For the text-containing cell, return its midpoint in [X, Y] coordinate format. 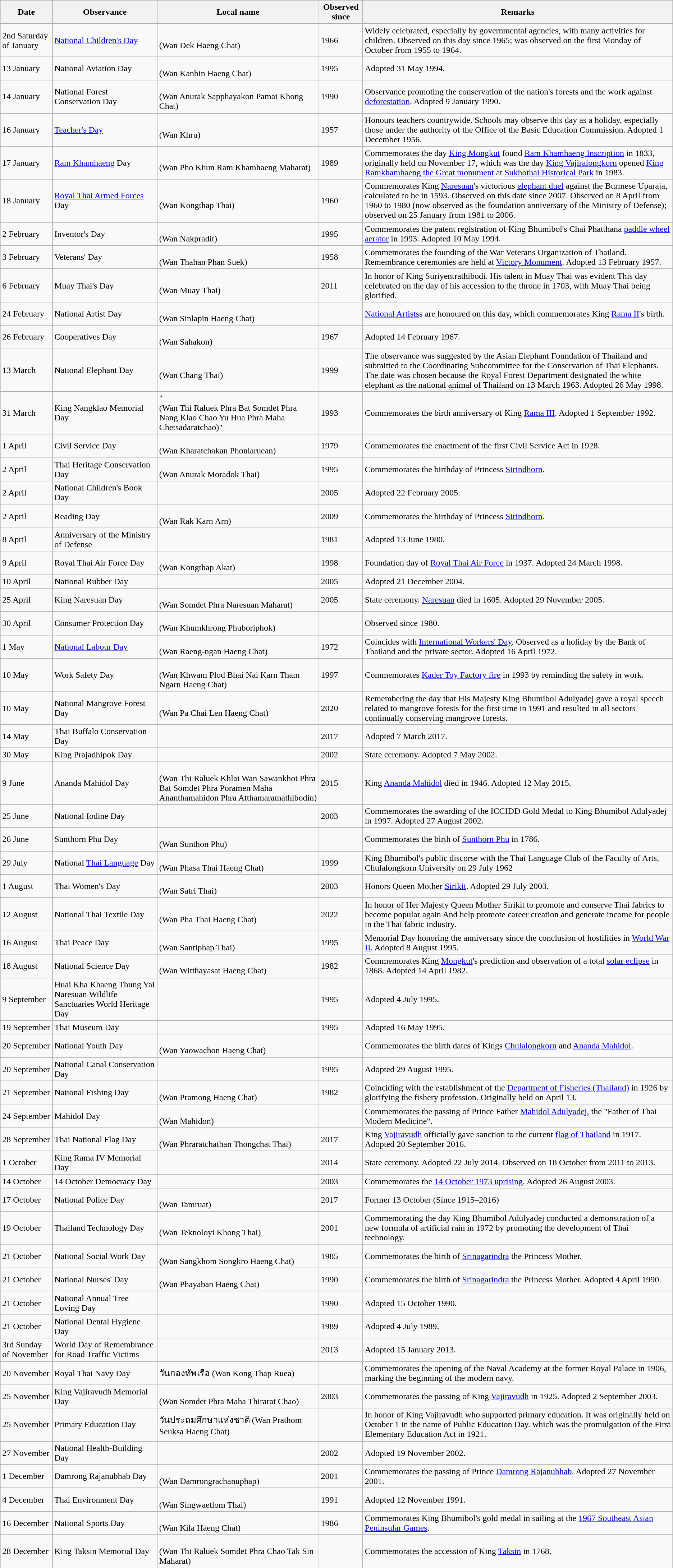
State ceremony. Naresuan died in 1605. Adopted 29 November 2005. [518, 600]
Primary Education Day [105, 1425]
National Youth Day [105, 1046]
(Wan Tamruat) [238, 1200]
10 April [27, 581]
(Wan Kila Haeng Chat) [238, 1523]
19 October [27, 1228]
2009 [341, 516]
1 August [27, 886]
National Children's Day [105, 40]
1998 [341, 563]
13 March [27, 370]
King Nangklao Memorial Day [105, 413]
Thai Buffalo Conservation Day [105, 736]
9 April [27, 563]
National Artistss are honoured on this day, which commemorates King Rama II's birth. [518, 313]
National Annual Tree Loving Day [105, 1303]
Adopted 13 June 1980. [518, 540]
1 May [27, 647]
21 September [27, 1092]
King Vajiravudh officially gave sanction to the current flag of Thailand in 1917. Adopted 20 September 2016. [518, 1139]
Coincides with International Workers' Day. Observed as a holiday by the Bank of Thailand and the private sector. Adopted 16 April 1972. [518, 647]
State ceremony. Adopted 22 July 2014. Observed on 18 October from 2011 to 2013. [518, 1163]
Commemorates King Bhumibol's gold medal in sailing at the 1967 Southeast Asian Peninsular Games. [518, 1523]
(Wan Kongthap Akat) [238, 563]
9 June [27, 783]
National Sports Day [105, 1523]
25 April [27, 600]
King Bhumibol's public discorse with the Thai Language Club of the Faculty of Arts, Chulalongkorn University on 29 July 1962 [518, 863]
12 August [27, 914]
26 June [27, 839]
(Wan Khumkhrong Phuboriphok) [238, 623]
Adopted 31 May 1994. [518, 68]
Adopted 19 November 2002. [518, 1453]
Foundation day of Royal Thai Air Force in 1937. Adopted 24 March 1998. [518, 563]
2014 [341, 1163]
Royal Thai Navy Day [105, 1373]
Memorial Day honoring the anniversary since the conclusion of hostilities in World War II. Adopted 8 August 1995. [518, 943]
(Wan Anurak Sapphayakon Pamai Khong Chat) [238, 97]
Civil Service Day [105, 446]
National Iodine Day [105, 816]
Reading Day [105, 516]
8 April [27, 540]
Commemorates the enactment of the first Civil Service Act in 1928. [518, 446]
(Wan Sunthon Phu) [238, 839]
1957 [341, 130]
4 December [27, 1500]
24 February [27, 313]
Sunthorn Phu Day [105, 839]
24 September [27, 1116]
(Wan Raeng-ngan Haeng Chat) [238, 647]
3 February [27, 257]
Adopted 15 January 2013. [518, 1350]
Observed since [341, 12]
Observance [105, 12]
National Thai Language Day [105, 863]
National Nurses' Day [105, 1280]
Adopted 7 March 2017. [518, 736]
King Naresuan Day [105, 600]
National Science Day [105, 966]
(Wan Santiphap Thai) [238, 943]
1991 [341, 1500]
30 April [27, 623]
17 January [27, 163]
(Wan Pa Chai Len Haeng Chat) [238, 708]
Thai Museum Day [105, 1027]
(Wan Muay Thai) [238, 285]
19 September [27, 1027]
Ram Khamhaeng Day [105, 163]
National Elephant Day [105, 370]
(Wan Nakpradit) [238, 234]
1967 [341, 337]
Commemorates the 14 October 1973 uprising. Adopted 26 August 2003. [518, 1181]
" (Wan Thi Raluek Phra Bat Somdet Phra Nang Klao Chao Yu Hua Phra Maha Chetsadaratchao)" [238, 413]
Inventor's Day [105, 234]
(Wan Khru) [238, 130]
14 May [27, 736]
28 December [27, 1551]
Local name [238, 12]
14 January [27, 97]
(Wan Pramong Haeng Chat) [238, 1092]
Work Safety Day [105, 675]
National Social Work Day [105, 1256]
(Wan Sahakon) [238, 337]
9 September [27, 999]
(Wan Rak Karn Arn) [238, 516]
Adopted 21 December 2004. [518, 581]
National Canal Conservation Day [105, 1069]
Commemorates Kader Toy Factory fire in 1993 by reminding the safety in work. [518, 675]
Royal Thai Armed Forces Day [105, 200]
(Wan Kharatchakan Phonlaruean) [238, 446]
(Wan Pho Khun Ram Khamhaeng Maharat) [238, 163]
1972 [341, 647]
Thai Women's Day [105, 886]
1960 [341, 200]
(Wan Phasa Thai Haeng Chat) [238, 863]
17 October [27, 1200]
2013 [341, 1350]
1997 [341, 675]
16 December [27, 1523]
(Wan Kanbin Haeng Chat) [238, 68]
18 January [27, 200]
(Wan Singwaetlom Thai) [238, 1500]
29 July [27, 863]
Royal Thai Air Force Day [105, 563]
Honors Queen Mother Sirikit. Adopted 29 July 2003. [518, 886]
(Wan Thahan Phan Suek) [238, 257]
1986 [341, 1523]
14 October Democracy Day [105, 1181]
Anniversary of the Ministry of Defense [105, 540]
National Police Day [105, 1200]
3rd Sunday of November [27, 1350]
National Mangrove Forest Day [105, 708]
National Aviation Day [105, 68]
Commemorates the passing of Prince Damrong Rajanubhab. Adopted 27 November 2001. [518, 1476]
2022 [341, 914]
Thailand Technology Day [105, 1228]
20 November [27, 1373]
National Fishing Day [105, 1092]
Damrong Rajanubhab Day [105, 1476]
World Day of Remembrance for Road Traffic Victims [105, 1350]
Commemorates the opening of the Naval Academy at the former Royal Palace in 1906, marking the beginning of the modern navy. [518, 1373]
Commemorates the birth anniversary of King Rama III. Adopted 1 September 1992. [518, 413]
(Wan Kongthap Thai) [238, 200]
(Wan Khwam Plod Bhai Nai Karn Tham Ngarn Haeng Chat) [238, 675]
Commemorates the passing of King Vajiravudh in 1925. Adopted 2 September 2003. [518, 1396]
Observance promoting the conservation of the nation's forests and the work against deforestation. Adopted 9 January 1990. [518, 97]
State ceremony. Adopted 7 May 2002. [518, 755]
National Rubber Day [105, 581]
28 September [27, 1139]
2011 [341, 285]
6 February [27, 285]
Date [27, 12]
Adopted 14 February 1967. [518, 337]
Thai National Flag Day [105, 1139]
16 August [27, 943]
1966 [341, 40]
Adopted 12 November 1991. [518, 1500]
National Thai Textile Day [105, 914]
Muay Thai's Day [105, 285]
(Wan Yaowachon Haeng Chat) [238, 1046]
(Wan Pha Thai Haeng Chat) [238, 914]
Adopted 22 February 2005. [518, 493]
Commemorates King Mongkut's prediction and observation of a total solar eclipse in 1868. Adopted 14 April 1982. [518, 966]
Commemorates the accession of King Taksin in 1768. [518, 1551]
18 August [27, 966]
King Ananda Mahidol died in 1946. Adopted 12 May 2015. [518, 783]
1 October [27, 1163]
National Dental Hygiene Day [105, 1327]
(Wan Thi Raluek Khlai Wan Sawankhot Phra Bat Somdet Phra Poramen Maha Ananthamahidon Phra Atthamaramathibodin) [238, 783]
วันประถมศึกษาแห่งชาติ (Wan Prathom Seuksa Haeng Chat) [238, 1425]
31 March [27, 413]
Adopted 4 July 1989. [518, 1327]
Cooperatives Day [105, 337]
2020 [341, 708]
King Rama IV Memorial Day [105, 1163]
1 December [27, 1476]
Commemorates the birth of Sunthorn Phu in 1786. [518, 839]
16 January [27, 130]
King Taksin Memorial Day [105, 1551]
(Wan Phayaban Haeng Chat) [238, 1280]
1979 [341, 446]
National Artist Day [105, 313]
Adopted 4 July 1995. [518, 999]
Ananda Mahidol Day [105, 783]
National Forest Conservation Day [105, 97]
Thai Peace Day [105, 943]
1 April [27, 446]
Commemorates the birth of Srinagarindra the Princess Mother. [518, 1256]
Commemorates the birth of Srinagarindra the Princess Mother. Adopted 4 April 1990. [518, 1280]
(Wan Damrongrachanuphap) [238, 1476]
2 February [27, 234]
Thai Environment Day [105, 1500]
1981 [341, 540]
Adopted 15 October 1990. [518, 1303]
(Wan Sangkhom Songkro Haeng Chat) [238, 1256]
27 November [27, 1453]
14 October [27, 1181]
1958 [341, 257]
2nd Saturday of January [27, 40]
26 February [27, 337]
Former 13 October (Since 1915–2016) [518, 1200]
Teacher's Day [105, 130]
Commemorates the passing of Prince Father Mahidol Adulyadej, the "Father of Thai Modern Medicine". [518, 1116]
(Wan Mahidon) [238, 1116]
Observed since 1980. [518, 623]
Adopted 29 August 1995. [518, 1069]
(Wan Somdet Phra Maha Thirarat Chao) [238, 1396]
Commemorates the awarding of the ICCIDD Gold Medal to King Bhumibol Adulyadej in 1997. Adopted 27 August 2002. [518, 816]
Mahidol Day [105, 1116]
1993 [341, 413]
(Wan Phraratchathan Thongchat Thai) [238, 1139]
Huai Kha Khaeng Thung Yai Naresuan Wildlife Sanctuaries World Heritage Day [105, 999]
Commemorates the patent registration of King Bhumibol's Chai Phatthana paddle wheel aerator in 1993. Adopted 10 May 1994. [518, 234]
(Wan Sinlapin Haeng Chat) [238, 313]
(Wan Satri Thai) [238, 886]
National Labour Day [105, 647]
(Wan Anurak Moradok Thai) [238, 469]
30 May [27, 755]
(Wan Dek Haeng Chat) [238, 40]
Remarks [518, 12]
วันกองทัพเรือ (Wan Kong Thap Ruea) [238, 1373]
(Wan Thi Raluek Somdet Phra Chao Tak Sin Maharat) [238, 1551]
(Wan Teknoloyi Khong Thai) [238, 1228]
National Children's Book Day [105, 493]
Thai Heritage Conservation Day [105, 469]
Commemorates the birth dates of Kings Chulalongkorn and Ananda Mahidol. [518, 1046]
(Wan Somdet Phra Naresuan Maharat) [238, 600]
National Health-Building Day [105, 1453]
Adopted 16 May 1995. [518, 1027]
King Prajadhipok Day [105, 755]
King Vajiravudh Memorial Day [105, 1396]
(Wan Chang Thai) [238, 370]
25 June [27, 816]
Consumer Protection Day [105, 623]
2015 [341, 783]
Veterans' Day [105, 257]
(Wan Witthayasat Haeng Chat) [238, 966]
1985 [341, 1256]
13 January [27, 68]
